Pinpoint the cell where the given text exists, returning its (X, Y) midpoint coordinate. 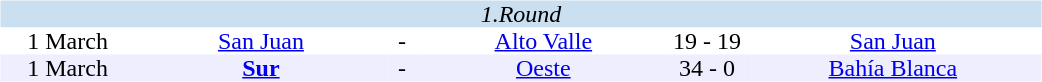
34 - 0 (707, 68)
Oeste (544, 68)
Alto Valle (544, 42)
Bahía Blanca (892, 68)
19 - 19 (707, 42)
1.Round (520, 14)
Sur (262, 68)
